Capture the cell that displays the provided text and extract its [x, y] central coordinate. 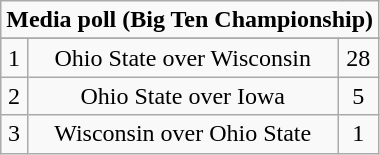
Wisconsin over Ohio State [182, 134]
Ohio State over Iowa [182, 96]
Ohio State over Wisconsin [182, 58]
Media poll (Big Ten Championship) [190, 20]
2 [14, 96]
3 [14, 134]
5 [358, 96]
28 [358, 58]
